From the cell containing the given text, extract its center point as (X, Y) coordinate. 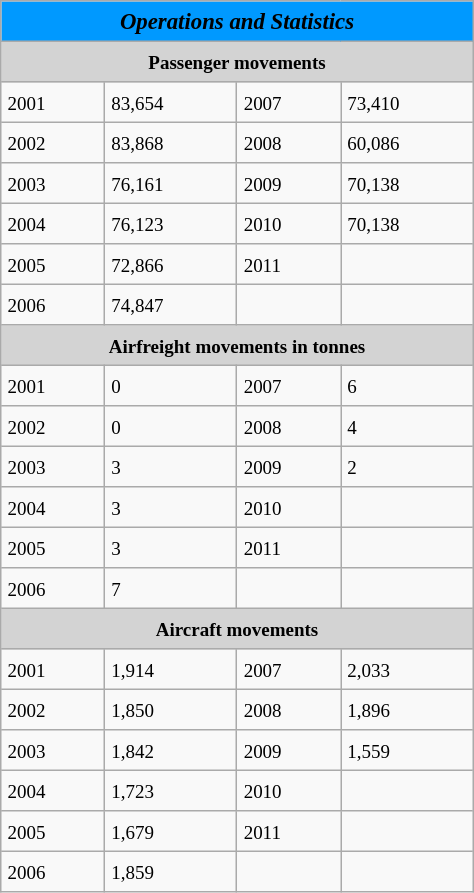
74,847 (170, 304)
1,679 (170, 831)
76,123 (170, 223)
Aircraft movements (237, 628)
1,859 (170, 871)
2,033 (408, 669)
73,410 (408, 102)
6 (408, 385)
1,559 (408, 750)
60,086 (408, 142)
72,866 (170, 264)
2 (408, 466)
7 (170, 588)
1,723 (170, 790)
1,850 (170, 709)
1,896 (408, 709)
Airfreight movements in tonnes (237, 345)
Operations and Statistics (237, 21)
4 (408, 426)
83,868 (170, 142)
1,914 (170, 669)
1,842 (170, 750)
76,161 (170, 183)
Passenger movements (237, 61)
83,654 (170, 102)
